From the cell containing the given text, extract its center point as (X, Y) coordinate. 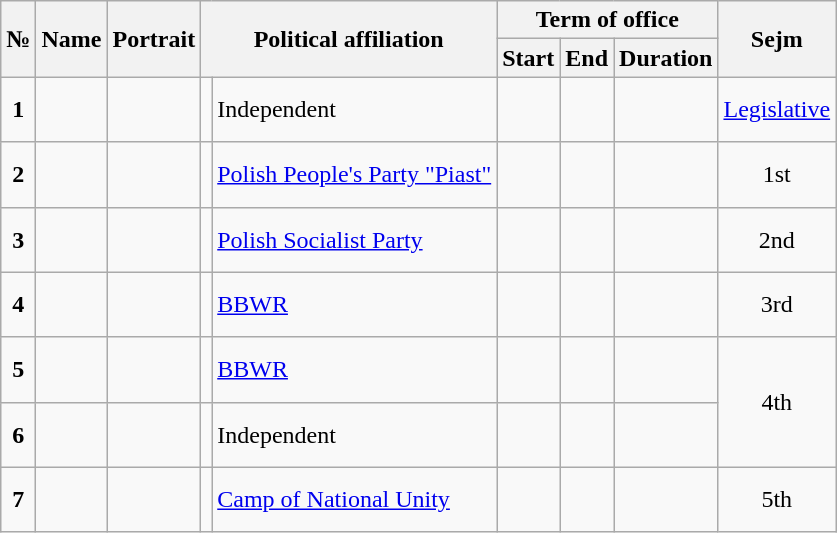
1 (18, 110)
3 (18, 240)
5 (18, 370)
Name (72, 39)
3rd (777, 304)
№ (18, 39)
6 (18, 434)
Term of office (608, 20)
1st (777, 174)
7 (18, 500)
Legislative (777, 110)
Start (528, 58)
Camp of National Unity (354, 500)
Sejm (777, 39)
Polish Socialist Party (354, 240)
5th (777, 500)
Polish People's Party "Piast" (354, 174)
Duration (666, 58)
2nd (777, 240)
End (587, 58)
Political affiliation (349, 39)
4 (18, 304)
Portrait (154, 39)
4th (777, 402)
2 (18, 174)
